Identify which cell holds the provided text, then report its (x, y) central coordinate. 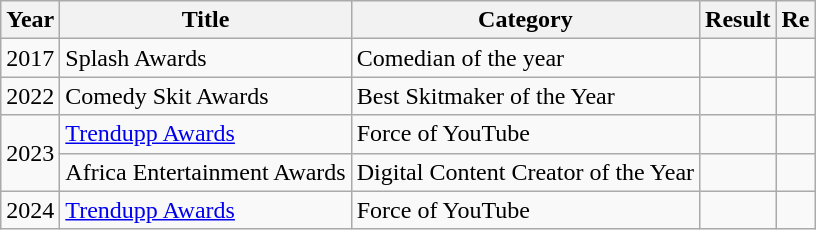
Result (738, 20)
2024 (30, 210)
Title (206, 20)
Category (525, 20)
Digital Content Creator of the Year (525, 172)
Comedy Skit Awards (206, 96)
2017 (30, 58)
2023 (30, 153)
Splash Awards (206, 58)
Best Skitmaker of the Year (525, 96)
Re (796, 20)
Africa Entertainment Awards (206, 172)
Year (30, 20)
Comedian of the year (525, 58)
2022 (30, 96)
